Pinpoint the cell where the given text exists, returning its (x, y) midpoint coordinate. 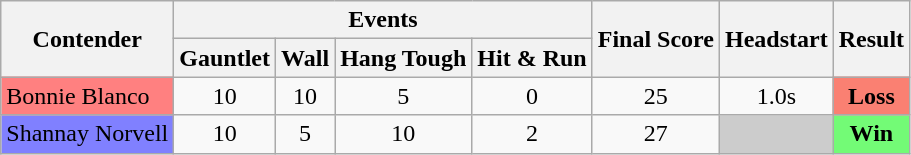
Wall (306, 58)
Gauntlet (225, 58)
Final Score (656, 39)
Loss (871, 96)
Contender (88, 39)
27 (656, 134)
2 (532, 134)
Headstart (776, 39)
Shannay Norvell (88, 134)
Win (871, 134)
Hang Tough (404, 58)
Result (871, 39)
Hit & Run (532, 58)
1.0s (776, 96)
Bonnie Blanco (88, 96)
25 (656, 96)
Events (383, 20)
0 (532, 96)
